Return [x, y] of the center of cell containing provided text 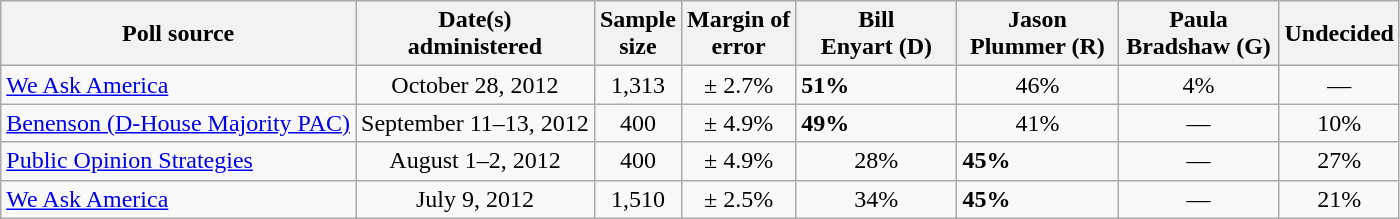
± 2.5% [738, 199]
Date(s)administered [476, 34]
August 1–2, 2012 [476, 161]
Public Opinion Strategies [178, 161]
PaulaBradshaw (G) [1198, 34]
Benenson (D-House Majority PAC) [178, 123]
46% [1038, 85]
21% [1339, 199]
4% [1198, 85]
September 11–13, 2012 [476, 123]
51% [876, 85]
Margin oferror [738, 34]
34% [876, 199]
October 28, 2012 [476, 85]
1,313 [638, 85]
28% [876, 161]
Samplesize [638, 34]
JasonPlummer (R) [1038, 34]
Undecided [1339, 34]
July 9, 2012 [476, 199]
10% [1339, 123]
± 2.7% [738, 85]
Poll source [178, 34]
1,510 [638, 199]
49% [876, 123]
41% [1038, 123]
BillEnyart (D) [876, 34]
27% [1339, 161]
